Pinpoint the cell where the given text exists, returning its [X, Y] midpoint coordinate. 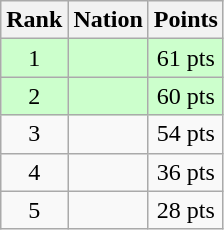
36 pts [186, 172]
3 [34, 134]
4 [34, 172]
61 pts [186, 58]
1 [34, 58]
2 [34, 96]
Points [186, 20]
54 pts [186, 134]
5 [34, 210]
Nation [108, 20]
Rank [34, 20]
28 pts [186, 210]
60 pts [186, 96]
